For the text-containing cell, return its midpoint in [x, y] coordinate format. 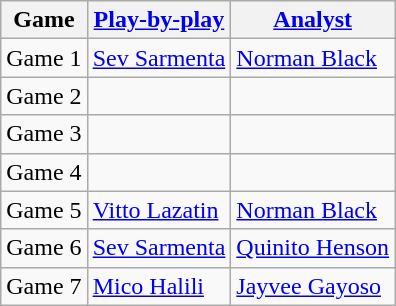
Vitto Lazatin [159, 210]
Game [44, 20]
Game 2 [44, 96]
Game 5 [44, 210]
Play-by-play [159, 20]
Game 3 [44, 134]
Analyst [313, 20]
Jayvee Gayoso [313, 286]
Quinito Henson [313, 248]
Game 7 [44, 286]
Game 4 [44, 172]
Game 1 [44, 58]
Game 6 [44, 248]
Mico Halili [159, 286]
